Provide the (x, y) coordinate of the cell's center where the given text is located.  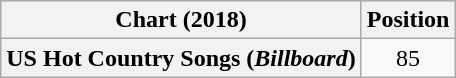
Position (408, 20)
US Hot Country Songs (Billboard) (181, 58)
Chart (2018) (181, 20)
85 (408, 58)
